Extract the (X, Y) coordinate from the center of the cell holding the provided text.  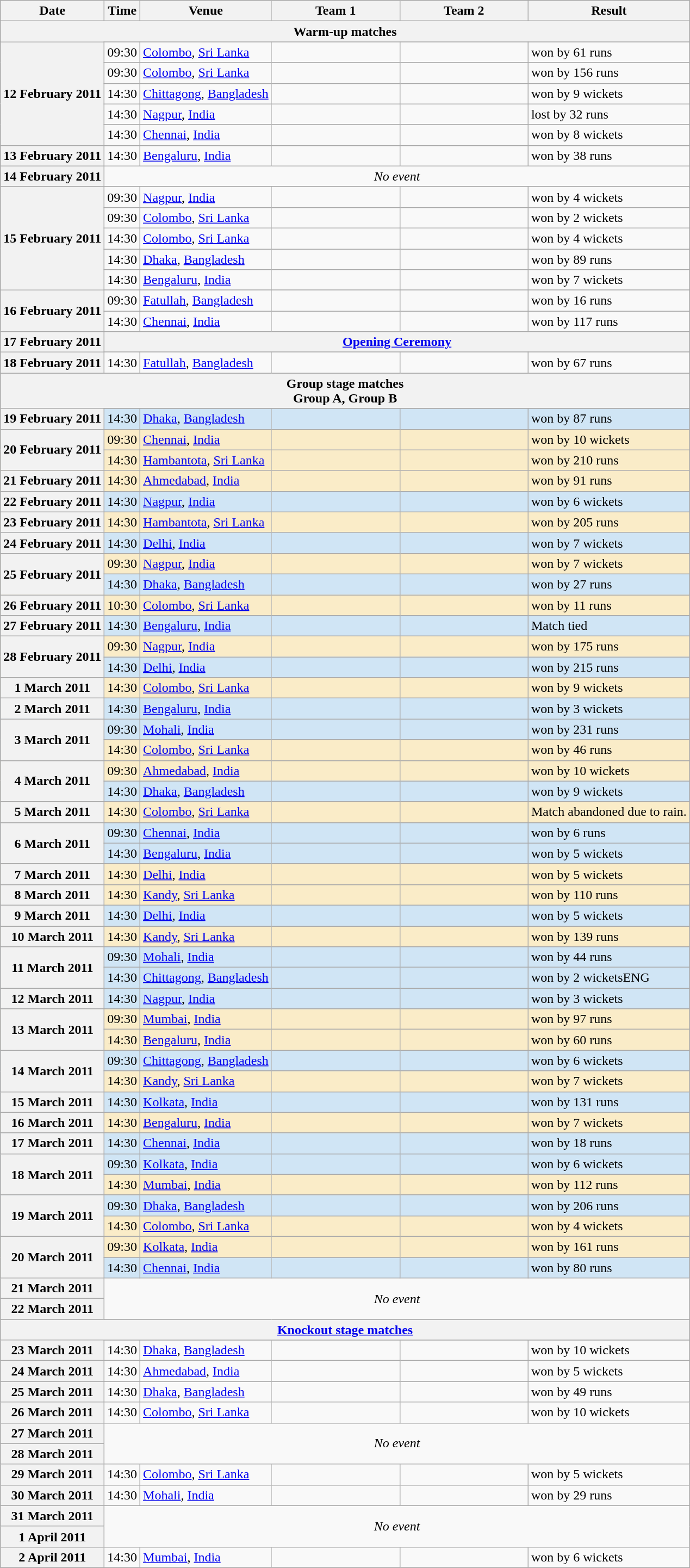
won by 11 runs (609, 605)
16 March 2011 (52, 1123)
Time (122, 11)
Result (609, 11)
20 March 2011 (52, 1257)
lost by 32 runs (609, 114)
1 March 2011 (52, 688)
4 March 2011 (52, 781)
15 March 2011 (52, 1102)
24 February 2011 (52, 543)
25 February 2011 (52, 574)
19 March 2011 (52, 1216)
won by 91 runs (609, 481)
Knockout stage matches (345, 1330)
won by 175 runs (609, 647)
won by 38 runs (609, 156)
Group stage matches Group A, Group B (345, 391)
won by 131 runs (609, 1102)
won by 67 runs (609, 363)
won by 18 runs (609, 1143)
won by 27 runs (609, 584)
won by 2 wickets (609, 218)
31 March 2011 (52, 1516)
28 February 2011 (52, 657)
12 March 2011 (52, 999)
Date (52, 11)
2 April 2011 (52, 1557)
28 March 2011 (52, 1454)
24 March 2011 (52, 1371)
Venue (206, 11)
17 February 2011 (52, 342)
Team 2 (464, 11)
20 February 2011 (52, 450)
7 March 2011 (52, 874)
won by 205 runs (609, 522)
13 March 2011 (52, 1030)
won by 44 runs (609, 957)
won by 60 runs (609, 1040)
14 February 2011 (52, 176)
won by 110 runs (609, 895)
27 March 2011 (52, 1433)
12 February 2011 (52, 94)
won by 2 wicketsENG (609, 978)
won by 139 runs (609, 936)
10 March 2011 (52, 936)
22 March 2011 (52, 1309)
won by 210 runs (609, 460)
won by 8 wickets (609, 135)
won by 97 runs (609, 1019)
29 March 2011 (52, 1474)
26 February 2011 (52, 605)
13 February 2011 (52, 156)
25 March 2011 (52, 1392)
18 March 2011 (52, 1174)
2 March 2011 (52, 709)
won by 156 runs (609, 73)
won by 49 runs (609, 1392)
21 March 2011 (52, 1288)
Warm-up matches (345, 32)
30 March 2011 (52, 1495)
won by 6 runs (609, 833)
won by 89 runs (609, 259)
10:30 (122, 605)
15 February 2011 (52, 238)
won by 117 runs (609, 321)
won by 112 runs (609, 1185)
won by 16 runs (609, 301)
16 February 2011 (52, 311)
won by 61 runs (609, 52)
19 February 2011 (52, 419)
won by 161 runs (609, 1247)
17 March 2011 (52, 1143)
Opening Ceremony (397, 342)
won by 231 runs (609, 729)
3 March 2011 (52, 740)
14 March 2011 (52, 1071)
23 February 2011 (52, 522)
9 March 2011 (52, 915)
won by 206 runs (609, 1205)
Match tied (609, 626)
6 March 2011 (52, 843)
22 February 2011 (52, 501)
Match abandoned due to rain. (609, 812)
5 March 2011 (52, 812)
18 February 2011 (52, 363)
11 March 2011 (52, 968)
8 March 2011 (52, 895)
won by 46 runs (609, 750)
1 April 2011 (52, 1536)
won by 215 runs (609, 667)
Team 1 (335, 11)
26 March 2011 (52, 1412)
23 March 2011 (52, 1350)
won by 87 runs (609, 419)
won by 80 runs (609, 1268)
27 February 2011 (52, 626)
21 February 2011 (52, 481)
won by 29 runs (609, 1495)
